Identify which cell holds the provided text, then report its [X, Y] central coordinate. 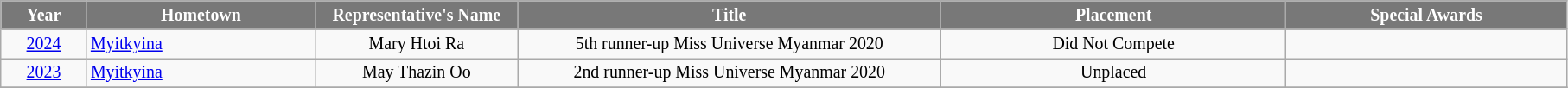
Unplaced [1113, 72]
Representative's Name [417, 16]
5th runner-up Miss Universe Myanmar 2020 [730, 43]
2024 [43, 43]
Mary Htoi Ra [417, 43]
May Thazin Oo [417, 72]
Title [730, 16]
2023 [43, 72]
Special Awards [1426, 16]
Hometown [201, 16]
Placement [1113, 16]
Year [43, 16]
2nd runner-up Miss Universe Myanmar 2020 [730, 72]
Did Not Compete [1113, 43]
